Search for the cell housing the specified text and yield its [x, y] center coordinate. 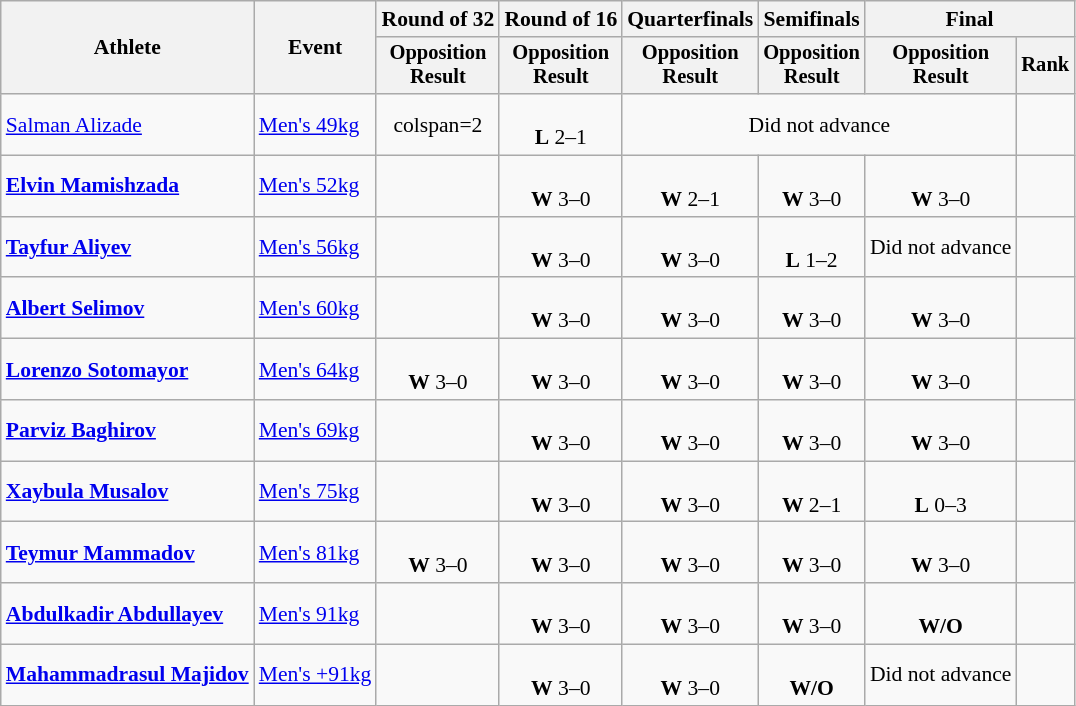
Men's 56kg [316, 248]
Parviz Baghirov [128, 430]
Semifinals [812, 19]
Men's 52kg [316, 186]
Lorenzo Sotomayor [128, 370]
Men's +91kg [316, 676]
L 2–1 [560, 124]
Men's 60kg [316, 308]
Men's 75kg [316, 492]
Mahammadrasul Majidov [128, 676]
Quarterfinals [690, 19]
L 0–3 [941, 492]
colspan=2 [438, 124]
Tayfur Aliyev [128, 248]
Teymur Mammadov [128, 552]
Final [970, 19]
Event [316, 48]
Men's 81kg [316, 552]
Men's 69kg [316, 430]
Elvin Mamishzada [128, 186]
Round of 16 [560, 19]
Men's 91kg [316, 614]
Abdulkadir Abdullayev [128, 614]
Xaybula Musalov [128, 492]
Round of 32 [438, 19]
Athlete [128, 48]
Albert Selimov [128, 308]
Men's 64kg [316, 370]
Rank [1045, 66]
Men's 49kg [316, 124]
Salman Alizade [128, 124]
L 1–2 [812, 248]
